Find where the given text appears and provide that cell's center as (X, Y) coordinate. 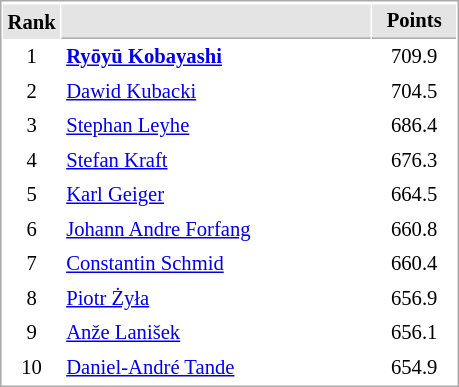
656.1 (414, 332)
660.8 (414, 230)
Piotr Żyła (216, 298)
709.9 (414, 56)
Rank (32, 21)
654.9 (414, 368)
Johann Andre Forfang (216, 230)
656.9 (414, 298)
Daniel-André Tande (216, 368)
676.3 (414, 160)
1 (32, 56)
Stephan Leyhe (216, 126)
5 (32, 194)
4 (32, 160)
2 (32, 92)
7 (32, 264)
Dawid Kubacki (216, 92)
6 (32, 230)
Points (414, 21)
9 (32, 332)
8 (32, 298)
Constantin Schmid (216, 264)
664.5 (414, 194)
660.4 (414, 264)
704.5 (414, 92)
686.4 (414, 126)
3 (32, 126)
Ryōyū Kobayashi (216, 56)
Anže Lanišek (216, 332)
Stefan Kraft (216, 160)
Karl Geiger (216, 194)
10 (32, 368)
